Return (x, y) of the center of cell containing provided text 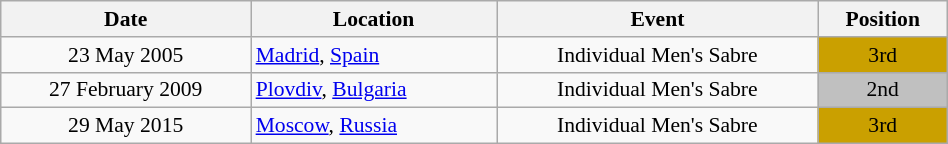
Event (658, 19)
Plovdiv, Bulgaria (374, 90)
Location (374, 19)
29 May 2015 (126, 126)
Moscow, Russia (374, 126)
27 February 2009 (126, 90)
Position (882, 19)
Date (126, 19)
Madrid, Spain (374, 55)
2nd (882, 90)
23 May 2005 (126, 55)
